Return (x, y) of the center of cell containing provided text 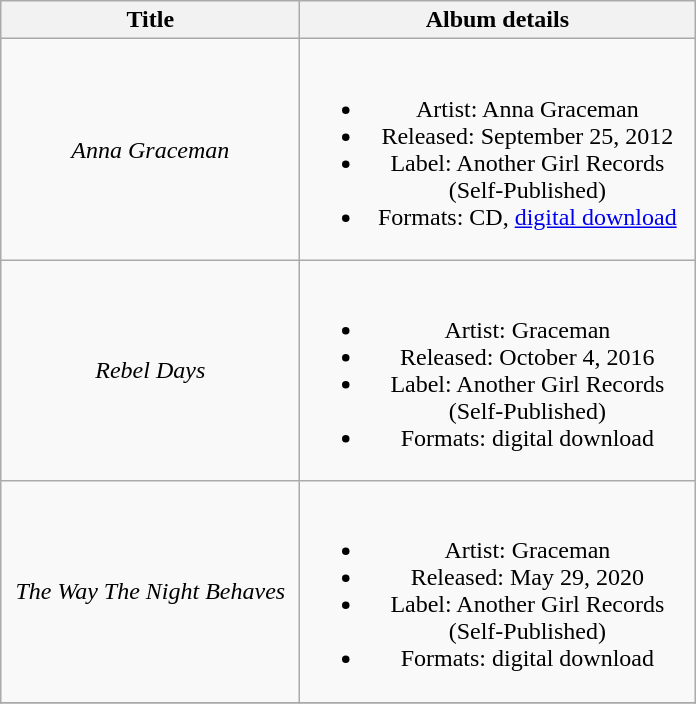
Rebel Days (150, 370)
Anna Graceman (150, 150)
Album details (498, 20)
Artist: GracemanReleased: October 4, 2016Label: Another Girl Records (Self-Published)Formats: digital download (498, 370)
The Way The Night Behaves (150, 592)
Artist: Anna GracemanReleased: September 25, 2012Label: Another Girl Records (Self-Published)Formats: CD, digital download (498, 150)
Artist: GracemanReleased: May 29, 2020Label: Another Girl Records (Self-Published)Formats: digital download (498, 592)
Title (150, 20)
